For the text-containing cell, return its midpoint in (x, y) coordinate format. 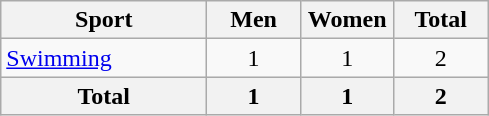
Men (254, 20)
Sport (104, 20)
Women (347, 20)
Swimming (104, 58)
